From the cell containing the given text, extract its center point as [X, Y] coordinate. 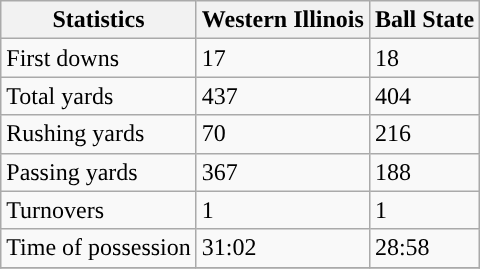
Total yards [99, 96]
437 [282, 96]
Rushing yards [99, 134]
18 [424, 58]
Turnovers [99, 210]
31:02 [282, 248]
216 [424, 134]
Ball State [424, 20]
367 [282, 172]
404 [424, 96]
188 [424, 172]
Statistics [99, 20]
Western Illinois [282, 20]
28:58 [424, 248]
17 [282, 58]
70 [282, 134]
First downs [99, 58]
Time of possession [99, 248]
Passing yards [99, 172]
